Identify which cell holds the provided text, then report its (X, Y) central coordinate. 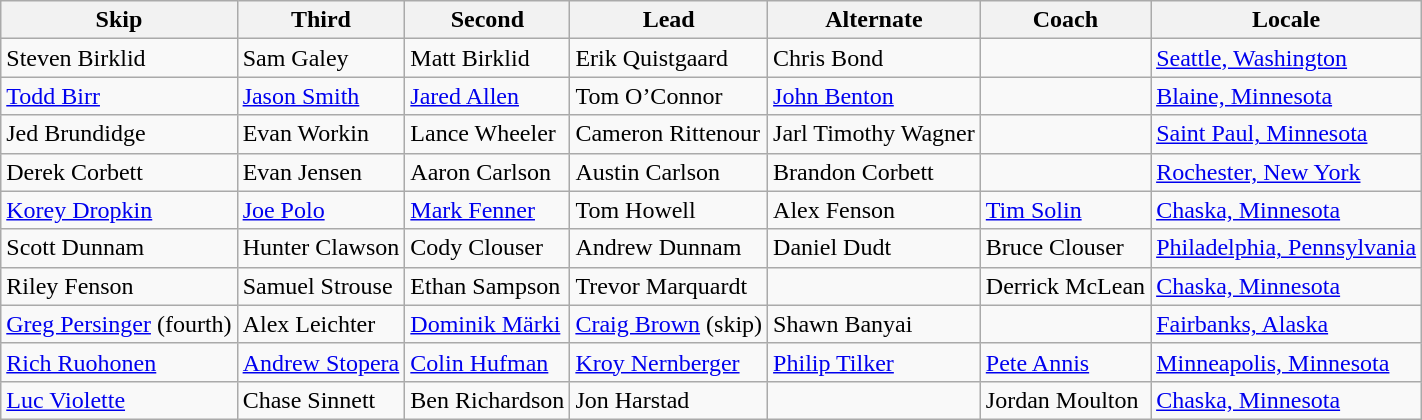
Third (321, 20)
Jed Brundidge (119, 134)
Locale (1286, 20)
Tom O’Connor (669, 96)
John Benton (874, 96)
Erik Quistgaard (669, 58)
Jarl Timothy Wagner (874, 134)
Aaron Carlson (488, 172)
Andrew Stopera (321, 362)
Brandon Corbett (874, 172)
Samuel Strouse (321, 286)
Derrick McLean (1065, 286)
Trevor Marquardt (669, 286)
Colin Hufman (488, 362)
Greg Persinger (fourth) (119, 324)
Evan Jensen (321, 172)
Fairbanks, Alaska (1286, 324)
Mark Fenner (488, 210)
Coach (1065, 20)
Jason Smith (321, 96)
Blaine, Minnesota (1286, 96)
Minneapolis, Minnesota (1286, 362)
Luc Violette (119, 400)
Second (488, 20)
Tom Howell (669, 210)
Daniel Dudt (874, 248)
Philadelphia, Pennsylvania (1286, 248)
Alternate (874, 20)
Korey Dropkin (119, 210)
Ethan Sampson (488, 286)
Austin Carlson (669, 172)
Derek Corbett (119, 172)
Riley Fenson (119, 286)
Rich Ruohonen (119, 362)
Todd Birr (119, 96)
Seattle, Washington (1286, 58)
Lead (669, 20)
Alex Fenson (874, 210)
Jared Allen (488, 96)
Chris Bond (874, 58)
Skip (119, 20)
Craig Brown (skip) (669, 324)
Saint Paul, Minnesota (1286, 134)
Hunter Clawson (321, 248)
Rochester, New York (1286, 172)
Steven Birklid (119, 58)
Pete Annis (1065, 362)
Shawn Banyai (874, 324)
Philip Tilker (874, 362)
Cody Clouser (488, 248)
Andrew Dunnam (669, 248)
Joe Polo (321, 210)
Scott Dunnam (119, 248)
Alex Leichter (321, 324)
Dominik Märki (488, 324)
Evan Workin (321, 134)
Cameron Rittenour (669, 134)
Bruce Clouser (1065, 248)
Ben Richardson (488, 400)
Lance Wheeler (488, 134)
Kroy Nernberger (669, 362)
Jon Harstad (669, 400)
Sam Galey (321, 58)
Matt Birklid (488, 58)
Chase Sinnett (321, 400)
Jordan Moulton (1065, 400)
Tim Solin (1065, 210)
